Capture the cell that displays the provided text and extract its [x, y] central coordinate. 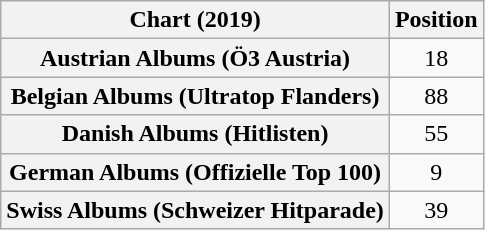
18 [436, 58]
88 [436, 96]
Swiss Albums (Schweizer Hitparade) [196, 210]
Chart (2019) [196, 20]
55 [436, 134]
9 [436, 172]
Danish Albums (Hitlisten) [196, 134]
German Albums (Offizielle Top 100) [196, 172]
39 [436, 210]
Austrian Albums (Ö3 Austria) [196, 58]
Belgian Albums (Ultratop Flanders) [196, 96]
Position [436, 20]
